Determine the (x, y) coordinate at the center of the cell enclosing the given text.  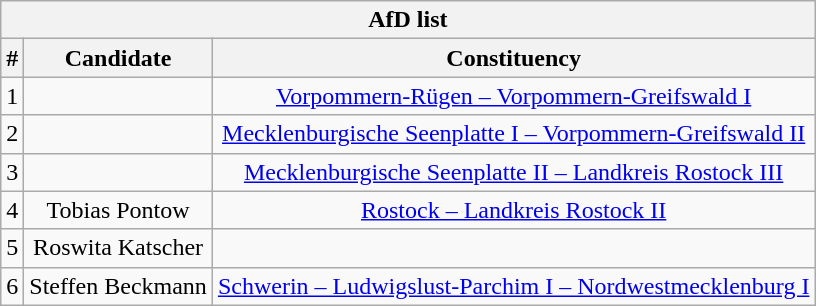
Constituency (514, 58)
Steffen Beckmann (118, 286)
5 (12, 248)
Rostock – Landkreis Rostock II (514, 210)
1 (12, 96)
2 (12, 134)
Tobias Pontow (118, 210)
4 (12, 210)
Vorpommern-Rügen – Vorpommern-Greifswald I (514, 96)
Schwerin – Ludwigslust-Parchim I – Nordwestmecklenburg I (514, 286)
Mecklenburgische Seenplatte I – Vorpommern-Greifswald II (514, 134)
3 (12, 172)
6 (12, 286)
Mecklenburgische Seenplatte II – Landkreis Rostock III (514, 172)
Roswita Katscher (118, 248)
Candidate (118, 58)
AfD list (408, 20)
# (12, 58)
